Output the (x, y) coordinate of the center of the cell containing the given text.  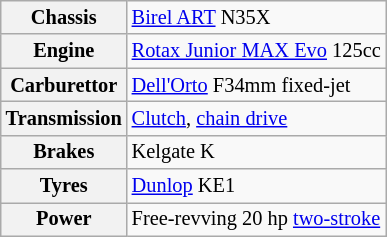
Transmission (64, 118)
Dell'Orto F34mm fixed-jet (256, 85)
Carburettor (64, 85)
Free-revving 20 hp two-stroke (256, 219)
Kelgate K (256, 152)
Clutch, chain drive (256, 118)
Tyres (64, 186)
Birel ART N35X (256, 17)
Power (64, 219)
Chassis (64, 17)
Engine (64, 51)
Rotax Junior MAX Evo 125cc (256, 51)
Brakes (64, 152)
Dunlop KE1 (256, 186)
